For the text-containing cell, return its midpoint in (x, y) coordinate format. 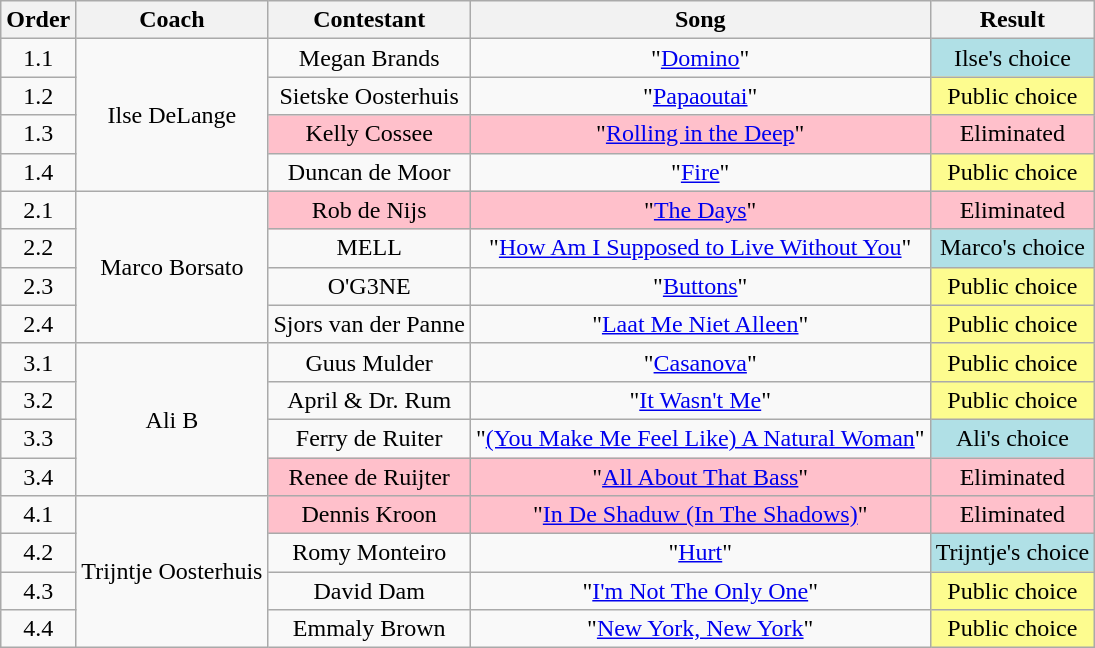
4.2 (38, 553)
Song (700, 20)
Marco's choice (1012, 248)
"The Days" (700, 210)
"Hurt" (700, 553)
"Papaoutai" (700, 96)
"All About That Bass" (700, 477)
4.1 (38, 515)
Coach (172, 20)
"In De Shaduw (In The Shadows)" (700, 515)
3.1 (38, 362)
Sietske Oosterhuis (369, 96)
Rob de Nijs (369, 210)
Dennis Kroon (369, 515)
O'G3NE (369, 286)
1.1 (38, 58)
2.4 (38, 324)
4.3 (38, 591)
"Casanova" (700, 362)
4.4 (38, 629)
"Laat Me Niet Alleen" (700, 324)
Result (1012, 20)
Ali B (172, 419)
"(You Make Me Feel Like) A Natural Woman" (700, 438)
Duncan de Moor (369, 172)
3.3 (38, 438)
3.4 (38, 477)
Guus Mulder (369, 362)
Ilse's choice (1012, 58)
Renee de Ruijter (369, 477)
"Buttons" (700, 286)
Ali's choice (1012, 438)
1.4 (38, 172)
Trijntje's choice (1012, 553)
"Domino" (700, 58)
"How Am I Supposed to Live Without You" (700, 248)
Romy Monteiro (369, 553)
Kelly Cossee (369, 134)
Marco Borsato (172, 267)
"I'm Not The Only One" (700, 591)
Ilse DeLange (172, 115)
Megan Brands (369, 58)
"It Wasn't Me" (700, 400)
2.1 (38, 210)
MELL (369, 248)
Ferry de Ruiter (369, 438)
April & Dr. Rum (369, 400)
Order (38, 20)
2.2 (38, 248)
Sjors van der Panne (369, 324)
"New York, New York" (700, 629)
"Fire" (700, 172)
David Dam (369, 591)
1.3 (38, 134)
1.2 (38, 96)
Trijntje Oosterhuis (172, 572)
3.2 (38, 400)
Emmaly Brown (369, 629)
2.3 (38, 286)
"Rolling in the Deep" (700, 134)
Contestant (369, 20)
